Determine the [x, y] coordinate at the center of the cell enclosing the given text.  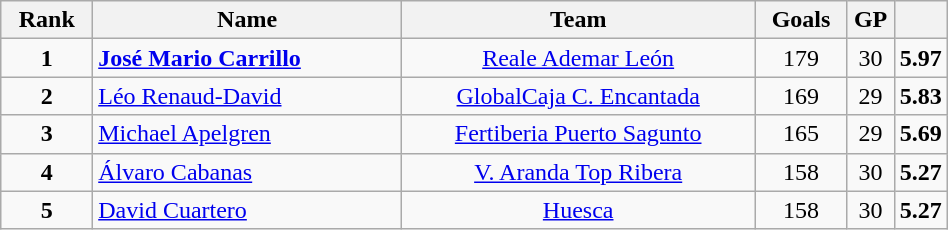
5.97 [920, 58]
José Mario Carrillo [248, 58]
5.69 [920, 134]
Álvaro Cabanas [248, 172]
David Cuartero [248, 210]
Name [248, 20]
Rank [47, 20]
Léo Renaud-David [248, 96]
Team [578, 20]
V. Aranda Top Ribera [578, 172]
165 [801, 134]
5.83 [920, 96]
Huesca [578, 210]
Reale Ademar León [578, 58]
4 [47, 172]
GP [870, 20]
GlobalCaja C. Encantada [578, 96]
2 [47, 96]
169 [801, 96]
Goals [801, 20]
3 [47, 134]
5 [47, 210]
1 [47, 58]
Michael Apelgren [248, 134]
Fertiberia Puerto Sagunto [578, 134]
179 [801, 58]
